Return the (x, y) coordinate for the center point of the cell that contains the specified text.  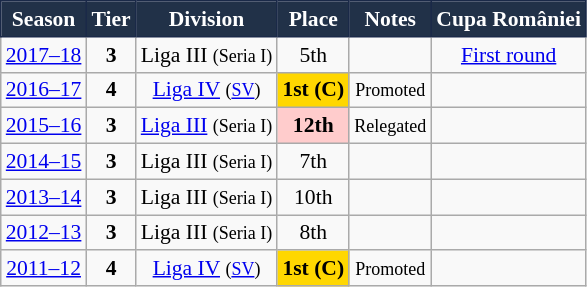
10th (313, 197)
2013–14 (44, 197)
2012–13 (44, 233)
5th (313, 55)
2014–15 (44, 162)
2011–12 (44, 269)
12th (313, 126)
First round (508, 55)
Tier (110, 19)
Season (44, 19)
Cupa României (508, 19)
2017–18 (44, 55)
Notes (390, 19)
7th (313, 162)
Relegated (390, 126)
Division (207, 19)
2015–16 (44, 126)
8th (313, 233)
Place (313, 19)
2016–17 (44, 90)
